Locate the cell with the specified text and output its (X, Y) center coordinate. 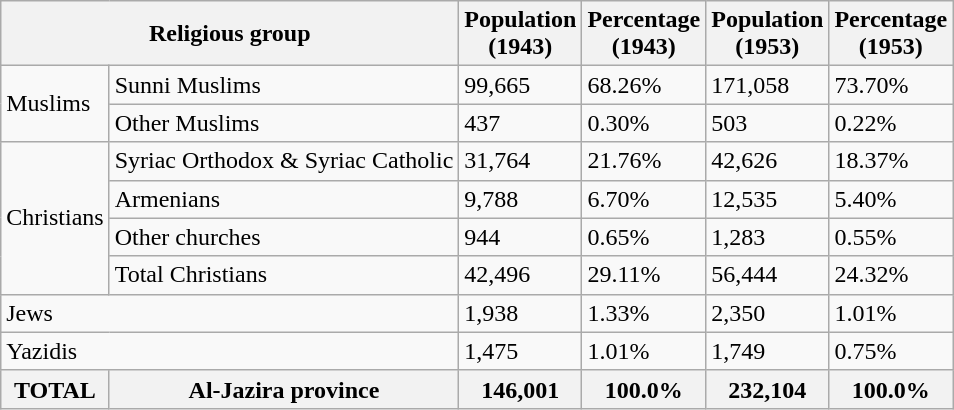
56,444 (768, 275)
9,788 (520, 199)
Percentage(1953) (891, 34)
0.22% (891, 123)
944 (520, 237)
Armenians (284, 199)
TOTAL (55, 389)
99,665 (520, 85)
Percentage(1943) (644, 34)
29.11% (644, 275)
0.65% (644, 237)
Other Muslims (284, 123)
1,749 (768, 351)
1.33% (644, 313)
42,496 (520, 275)
1,475 (520, 351)
42,626 (768, 161)
24.32% (891, 275)
Total Christians (284, 275)
437 (520, 123)
Population(1953) (768, 34)
18.37% (891, 161)
146,001 (520, 389)
Jews (230, 313)
Al-Jazira province (284, 389)
Syriac Orthodox & Syriac Catholic (284, 161)
68.26% (644, 85)
0.55% (891, 237)
503 (768, 123)
Other churches (284, 237)
Religious group (230, 34)
2,350 (768, 313)
Population(1943) (520, 34)
73.70% (891, 85)
31,764 (520, 161)
Yazidis (230, 351)
1,938 (520, 313)
21.76% (644, 161)
0.30% (644, 123)
Sunni Muslims (284, 85)
Christians (55, 218)
171,058 (768, 85)
0.75% (891, 351)
1,283 (768, 237)
12,535 (768, 199)
6.70% (644, 199)
5.40% (891, 199)
Muslims (55, 104)
232,104 (768, 389)
